Provide the [X, Y] coordinate of the cell's center where the given text is located.  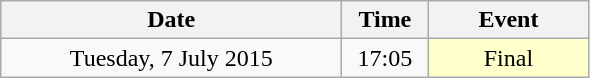
Final [508, 58]
Tuesday, 7 July 2015 [172, 58]
Event [508, 20]
Time [385, 20]
Date [172, 20]
17:05 [385, 58]
